Capture the cell that displays the provided text and extract its (x, y) central coordinate. 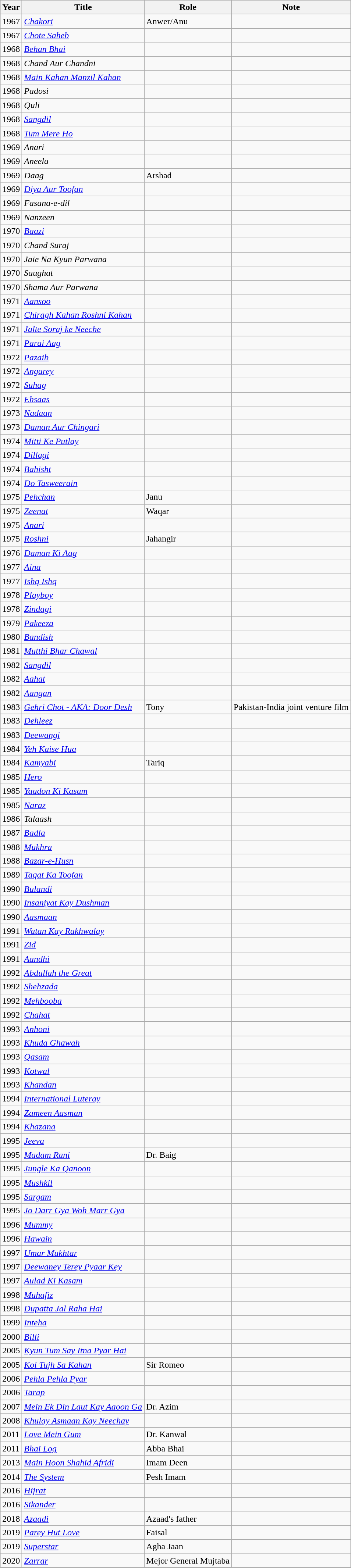
1981 (11, 651)
Jo Darr Gya Woh Marr Gya (83, 1211)
Zindagi (83, 609)
Diya Aur Toofan (83, 189)
Zarrar (83, 1561)
1987 (11, 833)
Janu (188, 497)
Qasam (83, 1057)
Zameen Aasman (83, 1113)
Khazana (83, 1127)
Superstar (83, 1547)
Mutthi Bhar Chawal (83, 651)
Pesh Imam (188, 1476)
Madam Rani (83, 1155)
Sikander (83, 1504)
Aahat (83, 679)
Chiragh Kahan Roshni Kahan (83, 315)
Badla (83, 833)
Deewaney Terey Pyaar Key (83, 1267)
2013 (11, 1462)
Bahisht (83, 469)
Chand Suraj (83, 245)
Padosi (83, 91)
Watan Kay Rakhwalay (83, 931)
Khulay Asmaan Kay Neechay (83, 1421)
Dr. Azim (188, 1407)
Mehbooba (83, 1001)
Naraz (83, 805)
Nanzeen (83, 217)
2018 (11, 1519)
2007 (11, 1407)
Kotwal (83, 1071)
Aulad Ki Kasam (83, 1281)
Jeeva (83, 1141)
Dillagi (83, 455)
Sargam (83, 1197)
Zeenat (83, 511)
Pehla Pehla Pyar (83, 1379)
Talaash (83, 819)
Hawain (83, 1239)
Khuda Ghawah (83, 1043)
The System (83, 1476)
Parey Hut Love (83, 1533)
Tariq (188, 763)
Imam Deen (188, 1462)
Daag (83, 175)
Behan Bhai (83, 49)
Zid (83, 945)
Chakori (83, 21)
Bhai Log (83, 1449)
Aasmaan (83, 917)
Dupatta Jal Raha Hai (83, 1309)
Hijrat (83, 1490)
Sir Romeo (188, 1365)
Daman Aur Chingari (83, 427)
Bazar-e-Husn (83, 861)
Mukhra (83, 847)
Khandan (83, 1085)
Pakeeza (83, 623)
Shehzada (83, 987)
Quli (83, 105)
Jahangir (188, 539)
Shama Aur Parwana (83, 287)
Inteha (83, 1323)
Dehleez (83, 721)
Arshad (188, 175)
Billi (83, 1337)
Dr. Kanwal (188, 1435)
Chand Aur Chandni (83, 63)
Kamyabi (83, 763)
Tony (188, 707)
Pehchan (83, 497)
Daman Ki Aag (83, 553)
Mein Ek Din Laut Kay Aaoon Ga (83, 1407)
Aina (83, 567)
1999 (11, 1323)
Muhafiz (83, 1294)
Jalte Soraj ke Neeche (83, 329)
Tarap (83, 1393)
Agha Jaan (188, 1547)
Umar Mukhtar (83, 1253)
Roshni (83, 539)
Aandhi (83, 959)
2014 (11, 1476)
Pakistan-India joint venture film (291, 707)
Ehsaas (83, 399)
Bandish (83, 637)
Baazi (83, 231)
Abdullah the Great (83, 973)
1979 (11, 623)
Love Mein Gum (83, 1435)
Suhag (83, 385)
Title (83, 7)
Hero (83, 777)
Anhoni (83, 1029)
Tum Mere Ho (83, 133)
Nadaan (83, 413)
Abba Bhai (188, 1449)
Do Tasweerain (83, 483)
Parai Aag (83, 343)
Deewangi (83, 735)
Mummy (83, 1225)
Jaie Na Kyun Parwana (83, 259)
Role (188, 7)
Saughat (83, 273)
Year (11, 7)
Ishq Ishq (83, 581)
1986 (11, 819)
Faisal (188, 1533)
Dr. Baig (188, 1155)
Aansoo (83, 301)
Bulandi (83, 889)
Insaniyat Kay Dushman (83, 903)
1989 (11, 875)
Gehri Chot - AKA: Door Desh (83, 707)
Pazaib (83, 357)
Jungle Ka Qanoon (83, 1169)
Chote Saheb (83, 35)
2020 (11, 1561)
Mitti Ke Putlay (83, 441)
International Luteray (83, 1099)
Mejor General Mujtaba (188, 1561)
Anwer/Anu (188, 21)
Taqat Ka Toofan (83, 875)
Azaad's father (188, 1519)
Fasana-e-dil (83, 203)
Azaadi (83, 1519)
Aangan (83, 693)
2000 (11, 1337)
Aneela (83, 161)
Main Hoon Shahid Afridi (83, 1462)
Kyun Tum Say Itna Pyar Hai (83, 1351)
Waqar (188, 511)
1980 (11, 637)
Note (291, 7)
Main Kahan Manzil Kahan (83, 77)
Mushkil (83, 1183)
Angarey (83, 371)
Yaadon Ki Kasam (83, 791)
2008 (11, 1421)
Koi Tujh Sa Kahan (83, 1365)
Yeh Kaise Hua (83, 749)
Playboy (83, 595)
Chahat (83, 1015)
1976 (11, 553)
